Provide the [X, Y] coordinate of the cell's center where the given text is located.  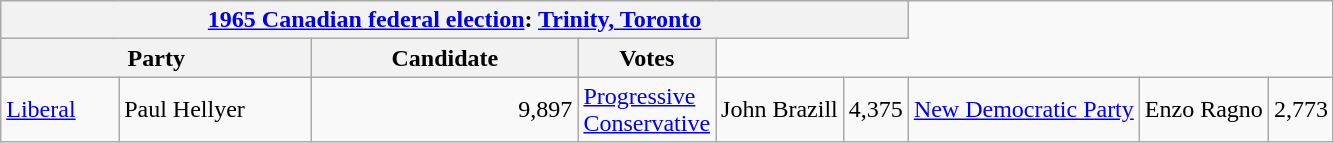
Party [156, 58]
9,897 [445, 110]
Candidate [445, 58]
Paul Hellyer [216, 110]
Liberal [60, 110]
2,773 [1300, 110]
New Democratic Party [1024, 110]
Enzo Ragno [1204, 110]
1965 Canadian federal election: Trinity, Toronto [455, 20]
4,375 [876, 110]
John Brazill [780, 110]
Progressive Conservative [647, 110]
Votes [647, 58]
